Identify which cell holds the provided text, then report its (X, Y) central coordinate. 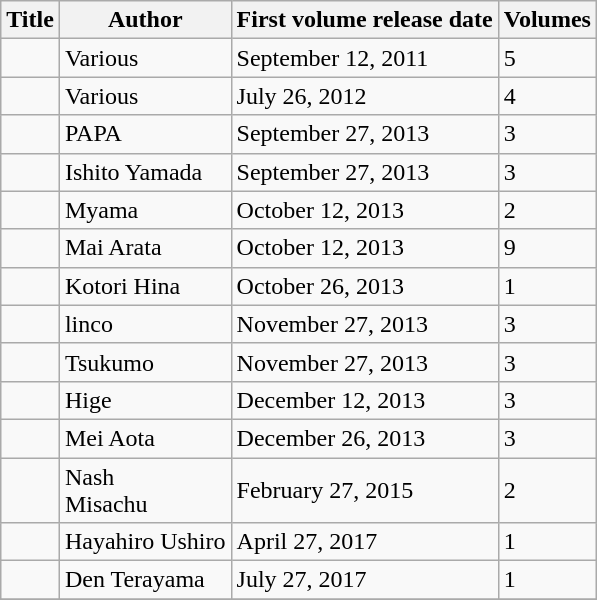
October 26, 2013 (364, 286)
Hayahiro Ushiro (145, 542)
December 26, 2013 (364, 438)
NashMisachu (145, 490)
July 27, 2017 (364, 580)
Myama (145, 210)
February 27, 2015 (364, 490)
December 12, 2013 (364, 400)
April 27, 2017 (364, 542)
linco (145, 324)
Title (30, 20)
Den Terayama (145, 580)
Ishito Yamada (145, 172)
Tsukumo (145, 362)
July 26, 2012 (364, 96)
Hige (145, 400)
Mei Aota (145, 438)
Kotori Hina (145, 286)
PAPA (145, 134)
Author (145, 20)
Volumes (547, 20)
September 12, 2011 (364, 58)
5 (547, 58)
Mai Arata (145, 248)
4 (547, 96)
First volume release date (364, 20)
9 (547, 248)
